Return (x, y) of the center of cell containing provided text 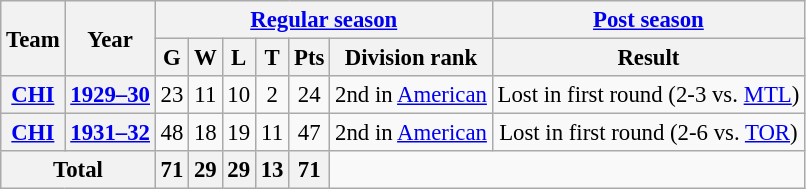
Regular season (324, 20)
T (272, 58)
47 (310, 133)
18 (206, 133)
48 (172, 133)
1929–30 (110, 95)
W (206, 58)
Division rank (411, 58)
Pts (310, 58)
G (172, 58)
Lost in first round (2-6 vs. TOR) (648, 133)
13 (272, 170)
19 (238, 133)
Lost in first round (2-3 vs. MTL) (648, 95)
Post season (648, 20)
24 (310, 95)
L (238, 58)
Year (110, 38)
Result (648, 58)
10 (238, 95)
23 (172, 95)
2 (272, 95)
Team (33, 38)
Total (78, 170)
1931–32 (110, 133)
